Determine the [X, Y] coordinate at the center of the cell enclosing the given text.  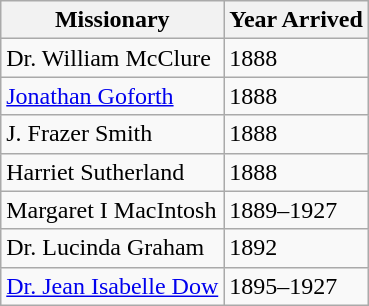
1895–1927 [296, 286]
Dr. Jean Isabelle Dow [112, 286]
Dr. Lucinda Graham [112, 248]
Jonathan Goforth [112, 96]
J. Frazer Smith [112, 134]
Dr. William McClure [112, 58]
1889–1927 [296, 210]
Margaret I MacIntosh [112, 210]
1892 [296, 248]
Year Arrived [296, 20]
Missionary [112, 20]
Harriet Sutherland [112, 172]
